Locate the cell with the specified text and output its [X, Y] center coordinate. 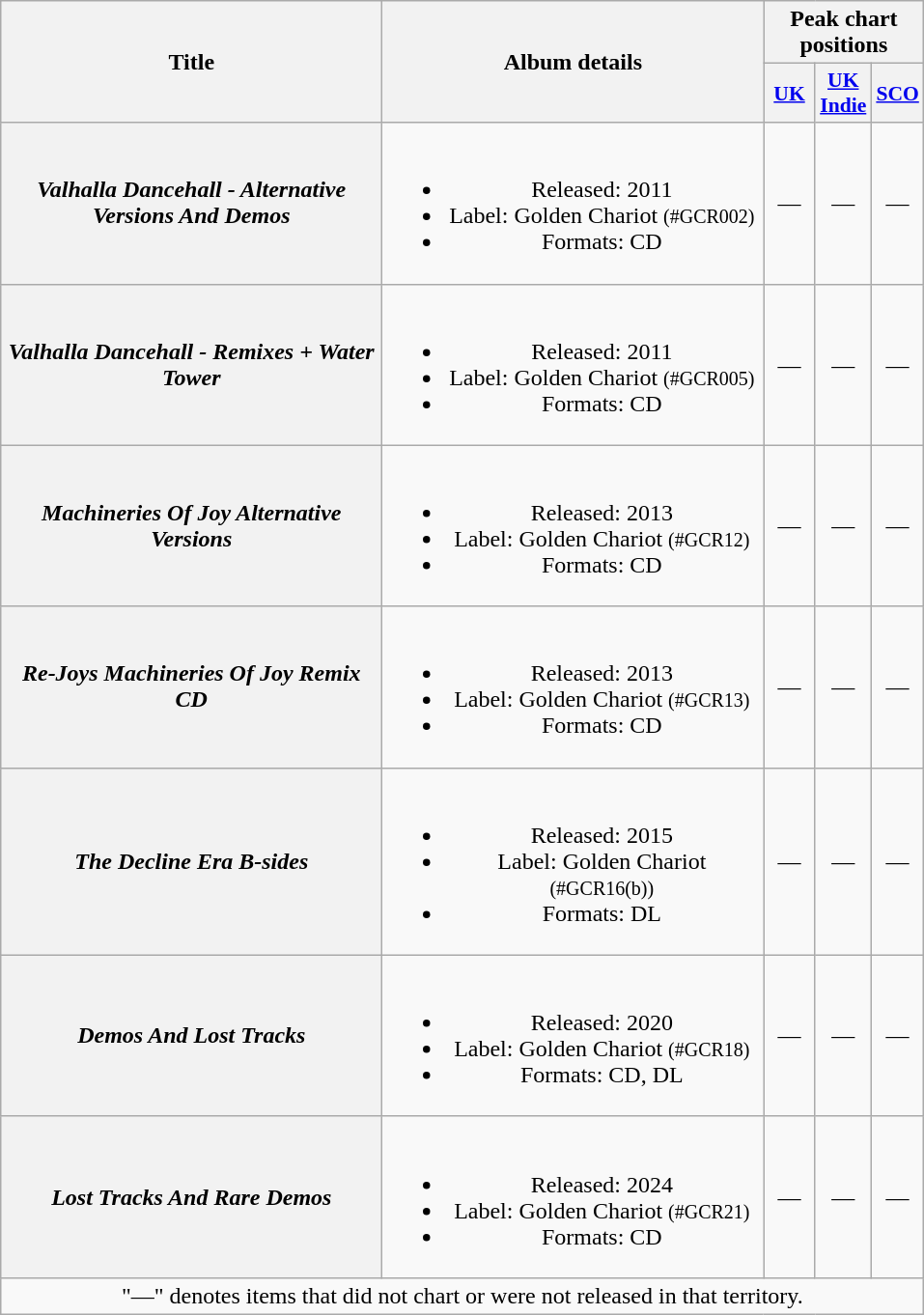
"—" denotes items that did not chart or were not released in that territory. [462, 1296]
UK [790, 93]
Released: 2013Label: Golden Chariot (#GCR12)Formats: CD [574, 525]
Valhalla Dancehall - Alternative Versions And Demos [191, 203]
Released: 2015Label: Golden Chariot (#GCR16(b))Formats: DL [574, 861]
The Decline Era B-sides [191, 861]
Released: 2011Label: Golden Chariot (#GCR005)Formats: CD [574, 365]
Album details [574, 62]
Re-Joys Machineries Of Joy Remix CD [191, 687]
Peak chart positions [844, 33]
Machineries Of Joy Alternative Versions [191, 525]
Released: 2011Label: Golden Chariot (#GCR002)Formats: CD [574, 203]
SCO [898, 93]
Lost Tracks And Rare Demos [191, 1197]
Released: 2013Label: Golden Chariot (#GCR13)Formats: CD [574, 687]
Demos And Lost Tracks [191, 1035]
Released: 2020Label: Golden Chariot (#GCR18)Formats: CD, DL [574, 1035]
Released: 2024Label: Golden Chariot (#GCR21)Formats: CD [574, 1197]
Title [191, 62]
Valhalla Dancehall - Remixes + Water Tower [191, 365]
UKIndie [843, 93]
